Identify which cell holds the provided text, then report its (x, y) central coordinate. 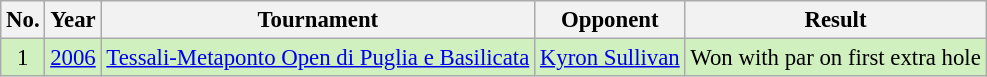
Year (73, 20)
Tessali-Metaponto Open di Puglia e Basilicata (318, 58)
1 (23, 58)
No. (23, 20)
2006 (73, 58)
Result (836, 20)
Won with par on first extra hole (836, 58)
Opponent (610, 20)
Tournament (318, 20)
Kyron Sullivan (610, 58)
